Capture the cell that displays the provided text and extract its (X, Y) central coordinate. 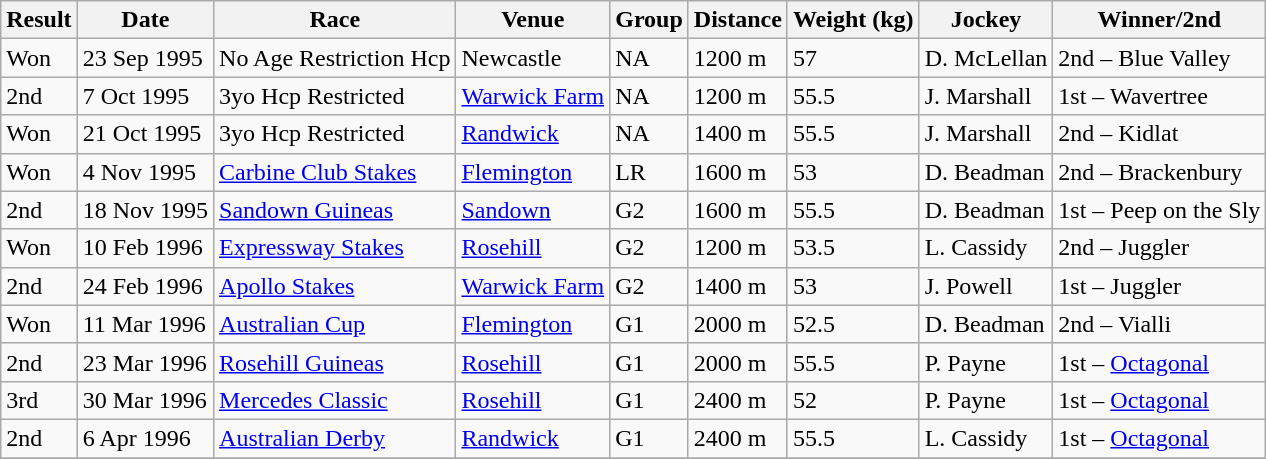
Apollo Stakes (335, 286)
J. Powell (986, 286)
7 Oct 1995 (145, 96)
2nd – Brackenbury (1160, 172)
2nd – Vialli (1160, 324)
Newcastle (533, 58)
Australian Derby (335, 438)
52 (853, 400)
No Age Restriction Hcp (335, 58)
21 Oct 1995 (145, 134)
52.5 (853, 324)
Sandown (533, 210)
Rosehill Guineas (335, 362)
30 Mar 1996 (145, 400)
11 Mar 1996 (145, 324)
1st – Juggler (1160, 286)
LR (650, 172)
Jockey (986, 20)
23 Mar 1996 (145, 362)
3rd (39, 400)
Result (39, 20)
1st – Wavertree (1160, 96)
2nd – Kidlat (1160, 134)
10 Feb 1996 (145, 248)
18 Nov 1995 (145, 210)
Expressway Stakes (335, 248)
Mercedes Classic (335, 400)
4 Nov 1995 (145, 172)
Weight (kg) (853, 20)
Date (145, 20)
Australian Cup (335, 324)
53.5 (853, 248)
57 (853, 58)
6 Apr 1996 (145, 438)
D. McLellan (986, 58)
Race (335, 20)
Winner/2nd (1160, 20)
1st – Peep on the Sly (1160, 210)
Carbine Club Stakes (335, 172)
2nd – Juggler (1160, 248)
Group (650, 20)
24 Feb 1996 (145, 286)
Sandown Guineas (335, 210)
Venue (533, 20)
23 Sep 1995 (145, 58)
2nd – Blue Valley (1160, 58)
Distance (738, 20)
